Determine the (x, y) coordinate at the center of the cell enclosing the given text.  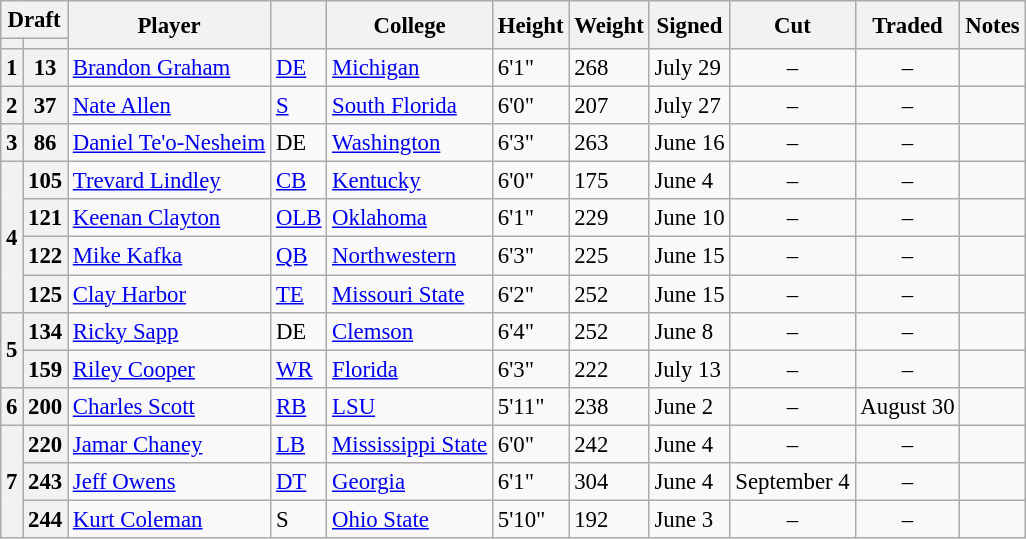
June 10 (690, 219)
6'4" (530, 331)
Northwestern (410, 256)
Michigan (410, 68)
263 (609, 143)
238 (609, 406)
TE (299, 294)
June 16 (690, 143)
2 (12, 106)
Riley Cooper (170, 369)
Brandon Graham (170, 68)
243 (46, 482)
Clemson (410, 331)
Notes (992, 25)
Kurt Coleman (170, 519)
Ricky Sapp (170, 331)
229 (609, 219)
86 (46, 143)
Florida (410, 369)
QB (299, 256)
OLB (299, 219)
200 (46, 406)
5'11" (530, 406)
Player (170, 25)
RB (299, 406)
Jeff Owens (170, 482)
CB (299, 181)
5'10" (530, 519)
Daniel Te'o-Nesheim (170, 143)
Kentucky (410, 181)
159 (46, 369)
175 (609, 181)
5 (12, 350)
Georgia (410, 482)
Missouri State (410, 294)
242 (609, 444)
Signed (690, 25)
1 (12, 68)
134 (46, 331)
105 (46, 181)
121 (46, 219)
Jamar Chaney (170, 444)
125 (46, 294)
June 3 (690, 519)
July 29 (690, 68)
June 2 (690, 406)
College (410, 25)
192 (609, 519)
Traded (908, 25)
Clay Harbor (170, 294)
Ohio State (410, 519)
Washington (410, 143)
Draft (34, 20)
DT (299, 482)
Weight (609, 25)
225 (609, 256)
220 (46, 444)
Mississippi State (410, 444)
September 4 (792, 482)
4 (12, 237)
6 (12, 406)
3 (12, 143)
South Florida (410, 106)
222 (609, 369)
268 (609, 68)
Cut (792, 25)
LB (299, 444)
244 (46, 519)
LSU (410, 406)
7 (12, 482)
Nate Allen (170, 106)
Keenan Clayton (170, 219)
13 (46, 68)
August 30 (908, 406)
6'2" (530, 294)
June 8 (690, 331)
July 27 (690, 106)
Oklahoma (410, 219)
37 (46, 106)
July 13 (690, 369)
WR (299, 369)
122 (46, 256)
Mike Kafka (170, 256)
Charles Scott (170, 406)
304 (609, 482)
207 (609, 106)
Height (530, 25)
Trevard Lindley (170, 181)
